Capture the cell that displays the provided text and extract its (X, Y) central coordinate. 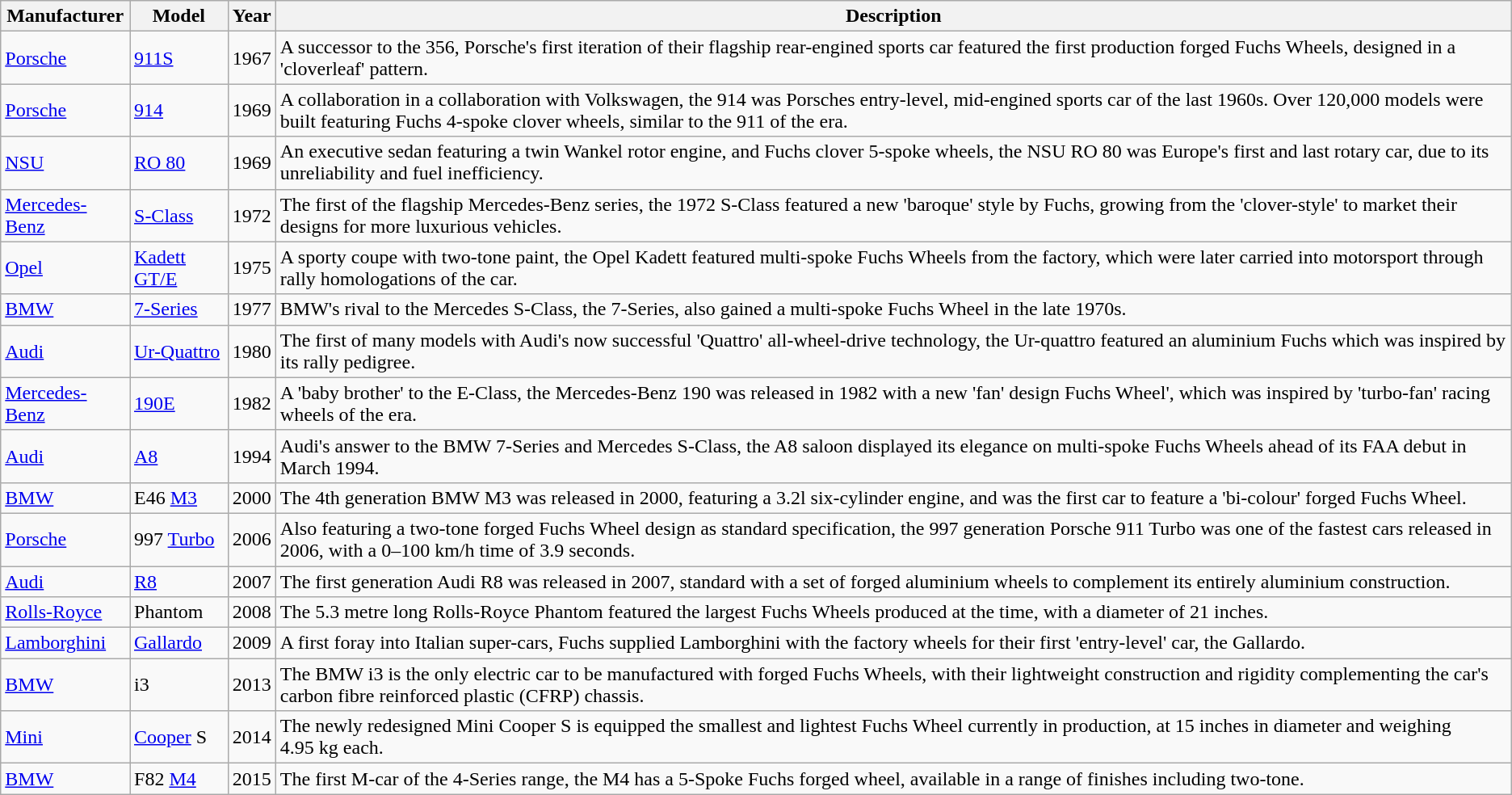
2008 (252, 612)
2009 (252, 643)
E46 M3 (178, 498)
RO 80 (178, 163)
2014 (252, 737)
Year (252, 16)
Description (893, 16)
1982 (252, 404)
Manufacturer (65, 16)
R8 (178, 581)
Rolls-Royce (65, 612)
Opel (65, 268)
190E (178, 404)
2007 (252, 581)
997 Turbo (178, 540)
The first generation Audi R8 was released in 2007, standard with a set of forged aluminium wheels to complement its entirely aluminium construction. (893, 581)
A first foray into Italian super-cars, Fuchs supplied Lamborghini with the factory wheels for their first 'entry-level' car, the Gallardo. (893, 643)
A8 (178, 456)
914 (178, 110)
i3 (178, 685)
2013 (252, 685)
1977 (252, 309)
Model (178, 16)
Gallardo (178, 643)
BMW's rival to the Mercedes S-Class, the 7-Series, also gained a multi-spoke Fuchs Wheel in the late 1970s. (893, 309)
1967 (252, 58)
2000 (252, 498)
Ur-Quattro (178, 351)
F82 M4 (178, 779)
S-Class (178, 215)
Phantom (178, 612)
1994 (252, 456)
Mini (65, 737)
911S (178, 58)
1972 (252, 215)
Lamborghini (65, 643)
Kadett GT/E (178, 268)
Cooper S (178, 737)
1980 (252, 351)
2015 (252, 779)
2006 (252, 540)
1975 (252, 268)
The first M-car of the 4-Series range, the M4 has a 5-Spoke Fuchs forged wheel, available in a range of finishes including two-tone. (893, 779)
NSU (65, 163)
The 5.3 metre long Rolls-Royce Phantom featured the largest Fuchs Wheels produced at the time, with a diameter of 21 inches. (893, 612)
7-Series (178, 309)
